Search for the cell housing the specified text and yield its [x, y] center coordinate. 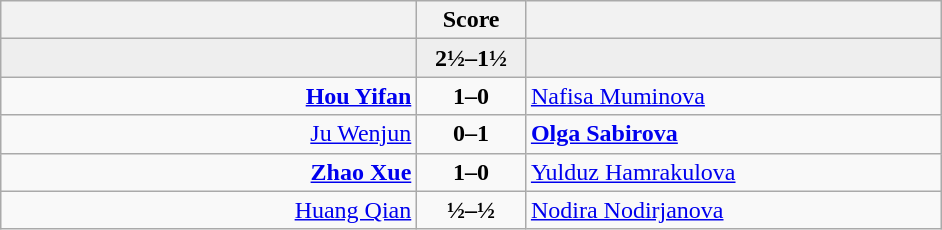
Zhao Xue [209, 172]
Hou Yifan [209, 96]
2½–1½ [472, 58]
Olga Sabirova [733, 134]
½–½ [472, 210]
Huang Qian [209, 210]
Yulduz Hamrakulova [733, 172]
Nodira Nodirjanova [733, 210]
Score [472, 20]
Ju Wenjun [209, 134]
0–1 [472, 134]
Nafisa Muminova [733, 96]
